Scan for the cell matching the given text and deliver its (X, Y) coordinate at center. 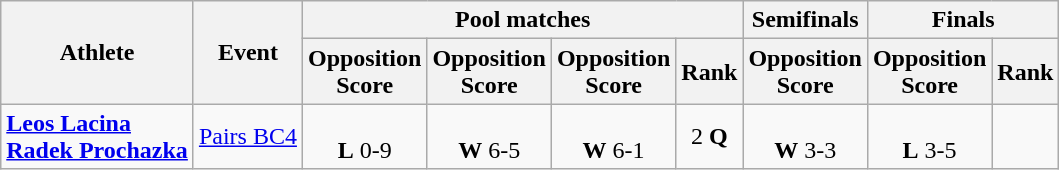
Semifinals (805, 20)
Athlete (98, 52)
L 0-9 (364, 136)
W 3-3 (805, 136)
W 6-1 (613, 136)
W 6-5 (489, 136)
Event (248, 52)
Finals (963, 20)
2 Q (710, 136)
Pool matches (522, 20)
L 3-5 (929, 136)
Leos Lacina Radek Prochazka (98, 136)
Pairs BC4 (248, 136)
